Return [x, y] of the center of cell containing provided text 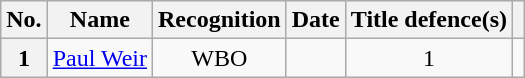
Paul Weir [100, 58]
Date [316, 20]
Recognition [220, 20]
Name [100, 20]
Title defence(s) [428, 20]
WBO [220, 58]
No. [24, 20]
